Provide the [x, y] coordinate of the cell's center where the given text is located.  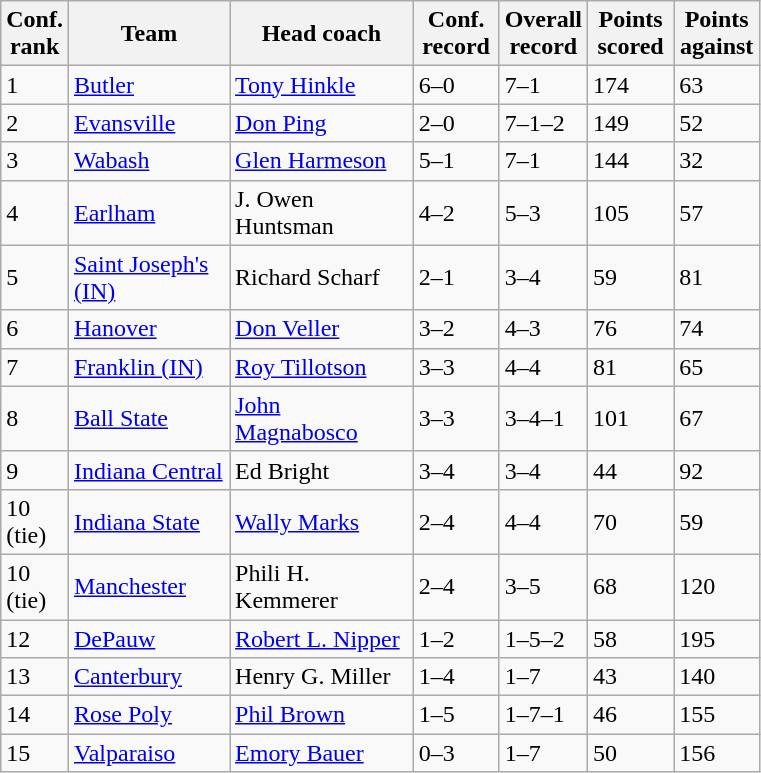
Manchester [148, 586]
7–1–2 [543, 123]
4 [35, 212]
Conf. rank [35, 34]
3 [35, 161]
44 [631, 470]
52 [717, 123]
3–2 [456, 329]
Earlham [148, 212]
Phil Brown [322, 715]
2–0 [456, 123]
Phili H. Kemmerer [322, 586]
Points scored [631, 34]
Don Veller [322, 329]
Roy Tillotson [322, 367]
Conf. record [456, 34]
Wabash [148, 161]
8 [35, 418]
3–5 [543, 586]
12 [35, 639]
67 [717, 418]
140 [717, 677]
195 [717, 639]
9 [35, 470]
68 [631, 586]
Head coach [322, 34]
Valparaiso [148, 753]
Wally Marks [322, 522]
Indiana Central [148, 470]
DePauw [148, 639]
65 [717, 367]
5 [35, 278]
32 [717, 161]
Tony Hinkle [322, 85]
1–7–1 [543, 715]
Robert L. Nipper [322, 639]
Indiana State [148, 522]
Henry G. Miller [322, 677]
Team [148, 34]
Richard Scharf [322, 278]
Overall record [543, 34]
Saint Joseph's (IN) [148, 278]
149 [631, 123]
Glen Harmeson [322, 161]
Hanover [148, 329]
Rose Poly [148, 715]
0–3 [456, 753]
50 [631, 753]
14 [35, 715]
46 [631, 715]
57 [717, 212]
174 [631, 85]
1 [35, 85]
2–1 [456, 278]
Franklin (IN) [148, 367]
J. Owen Huntsman [322, 212]
13 [35, 677]
Don Ping [322, 123]
43 [631, 677]
Emory Bauer [322, 753]
3–4–1 [543, 418]
Evansville [148, 123]
Points against [717, 34]
5–1 [456, 161]
5–3 [543, 212]
155 [717, 715]
101 [631, 418]
Butler [148, 85]
Ball State [148, 418]
6–0 [456, 85]
105 [631, 212]
1–4 [456, 677]
1–5 [456, 715]
15 [35, 753]
4–2 [456, 212]
74 [717, 329]
63 [717, 85]
70 [631, 522]
76 [631, 329]
4–3 [543, 329]
156 [717, 753]
144 [631, 161]
120 [717, 586]
92 [717, 470]
7 [35, 367]
Canterbury [148, 677]
John Magnabosco [322, 418]
2 [35, 123]
1–5–2 [543, 639]
58 [631, 639]
6 [35, 329]
Ed Bright [322, 470]
1–2 [456, 639]
